Detect which cell encompasses the target text, then output its (x, y) center coordinate. 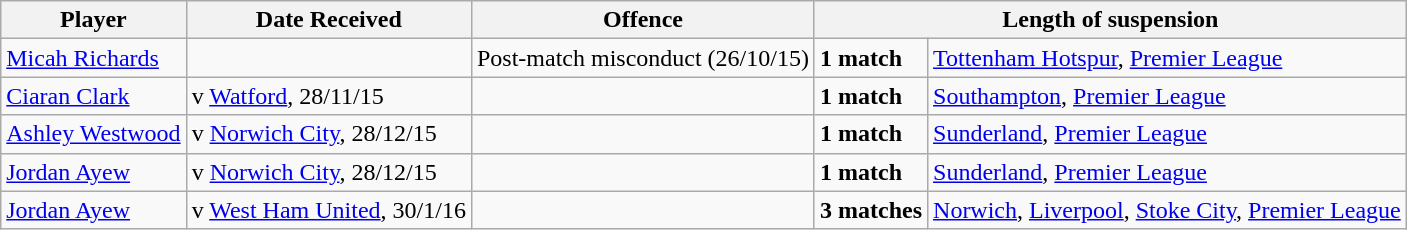
Ashley Westwood (94, 134)
Norwich, Liverpool, Stoke City, Premier League (1168, 210)
Post-match misconduct (26/10/15) (642, 58)
Southampton, Premier League (1168, 96)
v West Ham United, 30/1/16 (328, 210)
Player (94, 20)
Date Received (328, 20)
Length of suspension (1110, 20)
Micah Richards (94, 58)
Offence (642, 20)
Tottenham Hotspur, Premier League (1168, 58)
Ciaran Clark (94, 96)
3 matches (870, 210)
v Watford, 28/11/15 (328, 96)
